Detect which cell encompasses the target text, then output its [x, y] center coordinate. 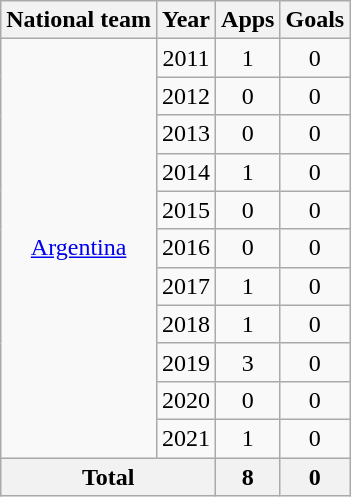
2015 [186, 210]
2017 [186, 286]
Year [186, 20]
2016 [186, 248]
2020 [186, 400]
2021 [186, 438]
2011 [186, 58]
2019 [186, 362]
2018 [186, 324]
2013 [186, 134]
8 [248, 477]
Argentina [79, 248]
3 [248, 362]
2014 [186, 172]
National team [79, 20]
Total [108, 477]
2012 [186, 96]
Goals [315, 20]
Apps [248, 20]
